For the text-containing cell, return its midpoint in [X, Y] coordinate format. 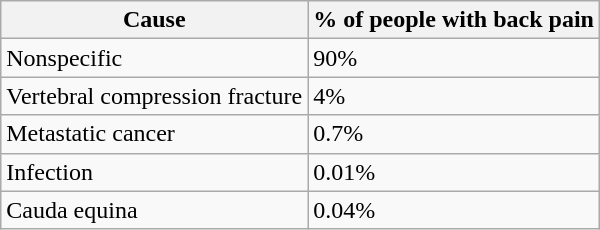
90% [454, 58]
4% [454, 96]
Cause [154, 20]
Vertebral compression fracture [154, 96]
0.04% [454, 210]
Infection [154, 172]
Metastatic cancer [154, 134]
0.01% [454, 172]
Cauda equina [154, 210]
Nonspecific [154, 58]
% of people with back pain [454, 20]
0.7% [454, 134]
